Provide the (x, y) coordinate of the cell's center where the given text is located.  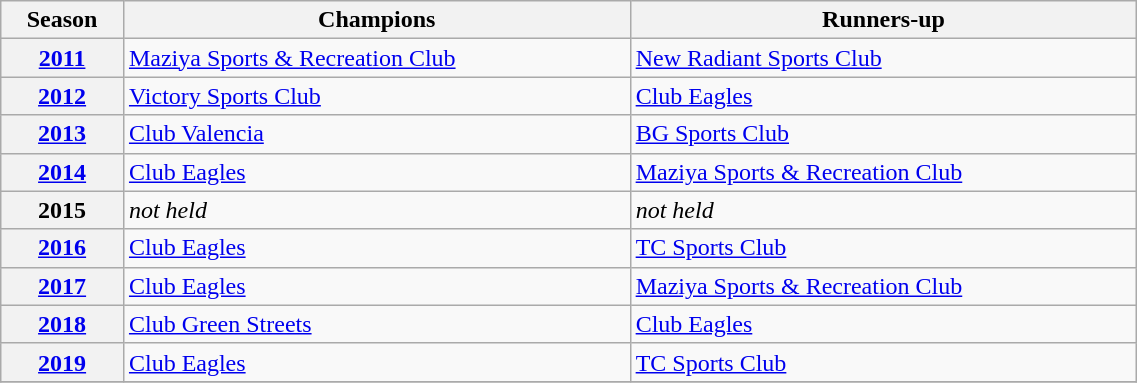
2017 (62, 286)
Champions (376, 20)
Runners-up (884, 20)
Club Valencia (376, 134)
New Radiant Sports Club (884, 58)
2014 (62, 172)
Club Green Streets (376, 324)
2019 (62, 362)
2011 (62, 58)
Victory Sports Club (376, 96)
2018 (62, 324)
2016 (62, 248)
2013 (62, 134)
BG Sports Club (884, 134)
2015 (62, 210)
2012 (62, 96)
Season (62, 20)
